Identify which cell holds the provided text, then report its [X, Y] central coordinate. 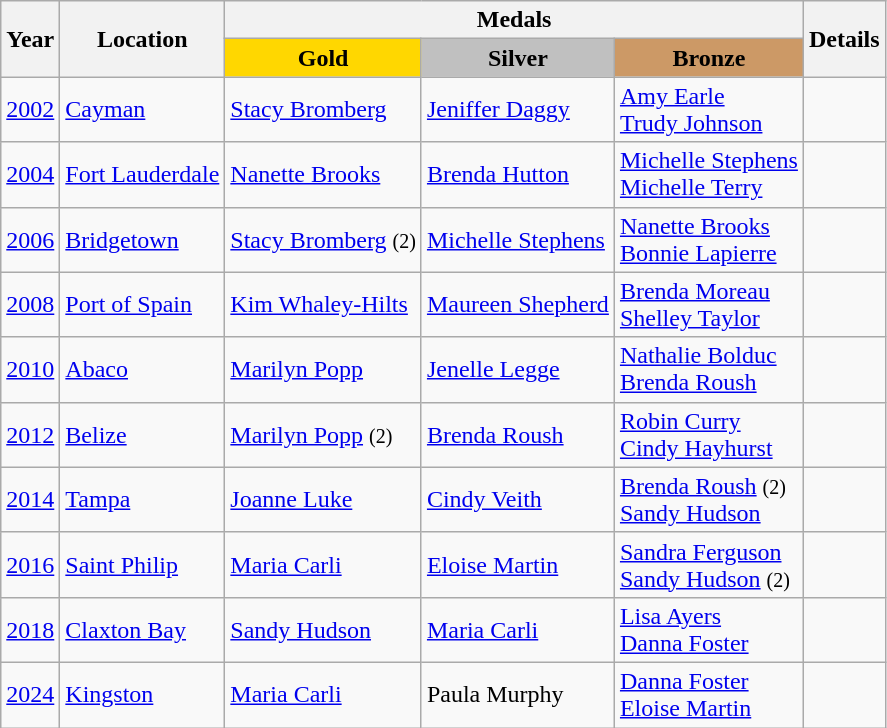
Stacy Bromberg (2) [324, 240]
Bridgetown [142, 240]
Maureen Shepherd [518, 304]
2018 [30, 630]
2024 [30, 694]
Nanette Brooks [324, 174]
Brenda Moreau Shelley Taylor [708, 304]
Silver [518, 58]
Tampa [142, 500]
Jeniffer Daggy [518, 110]
Bronze [708, 58]
Eloise Martin [518, 564]
Kim Whaley-Hilts [324, 304]
Cindy Veith [518, 500]
Nathalie Bolduc Brenda Roush [708, 370]
Kingston [142, 694]
Stacy Bromberg [324, 110]
Michelle Stephens [518, 240]
Marilyn Popp (2) [324, 434]
Paula Murphy [518, 694]
Year [30, 39]
2012 [30, 434]
Brenda Roush [518, 434]
Jenelle Legge [518, 370]
Saint Philip [142, 564]
Abaco [142, 370]
Claxton Bay [142, 630]
Belize [142, 434]
Marilyn Popp [324, 370]
2014 [30, 500]
Details [844, 39]
Fort Lauderdale [142, 174]
Amy Earle Trudy Johnson [708, 110]
Lisa Ayers Danna Foster [708, 630]
2002 [30, 110]
2010 [30, 370]
Sandra Ferguson Sandy Hudson (2) [708, 564]
Brenda Roush (2) Sandy Hudson [708, 500]
Cayman [142, 110]
Brenda Hutton [518, 174]
Danna Foster Eloise Martin [708, 694]
2004 [30, 174]
Location [142, 39]
2008 [30, 304]
2006 [30, 240]
Gold [324, 58]
Robin Curry Cindy Hayhurst [708, 434]
2016 [30, 564]
Michelle Stephens Michelle Terry [708, 174]
Nanette Brooks Bonnie Lapierre [708, 240]
Joanne Luke [324, 500]
Port of Spain [142, 304]
Sandy Hudson [324, 630]
Medals [514, 20]
